Extract the [x, y] coordinate from the center of the cell holding the provided text.  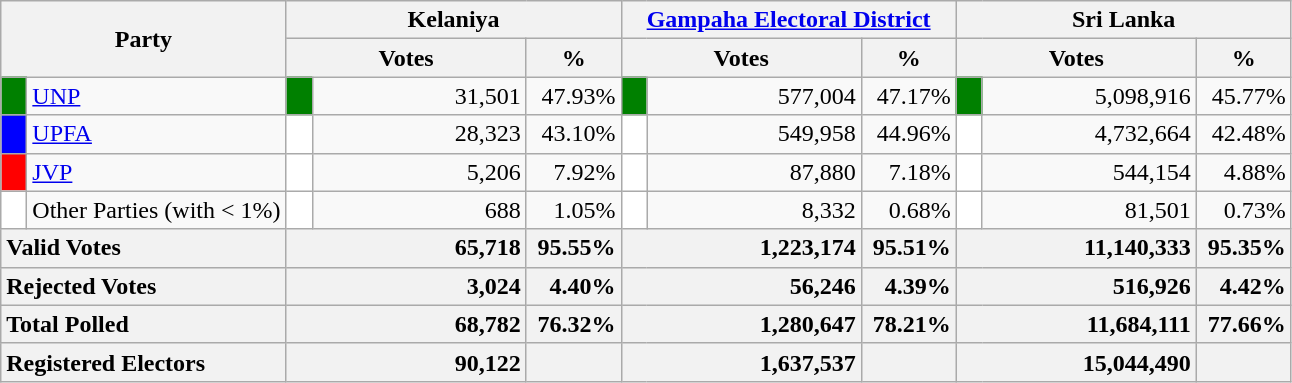
28,323 [419, 134]
15,044,490 [1076, 362]
56,246 [741, 286]
11,684,111 [1076, 324]
42.48% [1244, 134]
43.10% [574, 134]
1.05% [574, 210]
76.32% [574, 324]
577,004 [754, 96]
Total Polled [144, 324]
4.88% [1244, 172]
81,501 [1089, 210]
688 [419, 210]
90,122 [406, 362]
95.51% [908, 248]
1,223,174 [741, 248]
7.18% [908, 172]
68,782 [406, 324]
11,140,333 [1076, 248]
544,154 [1089, 172]
4,732,664 [1089, 134]
0.68% [908, 210]
45.77% [1244, 96]
77.66% [1244, 324]
Gampaha Electoral District [788, 20]
JVP [156, 172]
1,280,647 [741, 324]
Valid Votes [144, 248]
4.40% [574, 286]
Rejected Votes [144, 286]
Other Parties (with < 1%) [156, 210]
1,637,537 [741, 362]
78.21% [908, 324]
65,718 [406, 248]
3,024 [406, 286]
95.35% [1244, 248]
47.93% [574, 96]
Sri Lanka [1124, 20]
5,206 [419, 172]
47.17% [908, 96]
Party [144, 39]
8,332 [754, 210]
516,926 [1076, 286]
87,880 [754, 172]
44.96% [908, 134]
Registered Electors [144, 362]
Kelaniya [454, 20]
4.42% [1244, 286]
549,958 [754, 134]
7.92% [574, 172]
4.39% [908, 286]
31,501 [419, 96]
0.73% [1244, 210]
UNP [156, 96]
95.55% [574, 248]
UPFA [156, 134]
5,098,916 [1089, 96]
